For the text-containing cell, return its midpoint in [x, y] coordinate format. 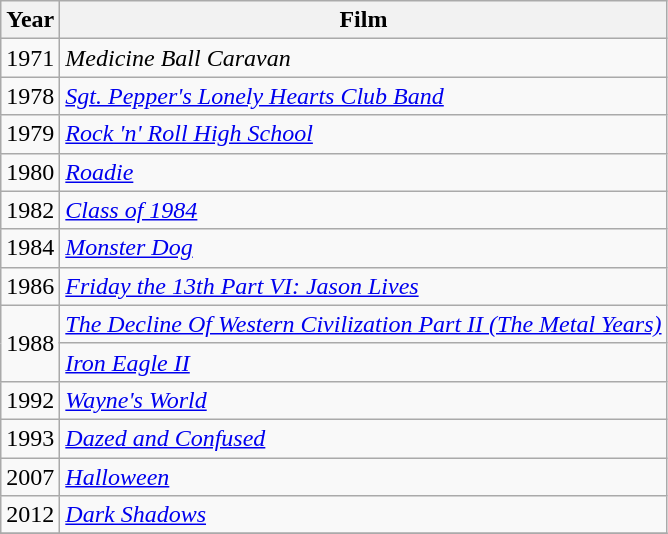
Film [364, 20]
1993 [30, 438]
1979 [30, 134]
1986 [30, 286]
1980 [30, 172]
The Decline Of Western Civilization Part II (The Metal Years) [364, 324]
1971 [30, 58]
Monster Dog [364, 248]
1984 [30, 248]
Iron Eagle II [364, 362]
2012 [30, 515]
1988 [30, 343]
Year [30, 20]
1978 [30, 96]
Sgt. Pepper's Lonely Hearts Club Band [364, 96]
Dazed and Confused [364, 438]
2007 [30, 477]
1982 [30, 210]
Rock 'n' Roll High School [364, 134]
Friday the 13th Part VI: Jason Lives [364, 286]
Wayne's World [364, 400]
Roadie [364, 172]
1992 [30, 400]
Medicine Ball Caravan [364, 58]
Class of 1984 [364, 210]
Halloween [364, 477]
Dark Shadows [364, 515]
